Search for the cell housing the specified text and yield its [X, Y] center coordinate. 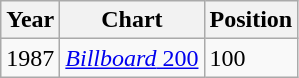
100 [251, 58]
Chart [132, 20]
Billboard 200 [132, 58]
1987 [30, 58]
Year [30, 20]
Position [251, 20]
